Return [x, y] of the center of cell containing provided text 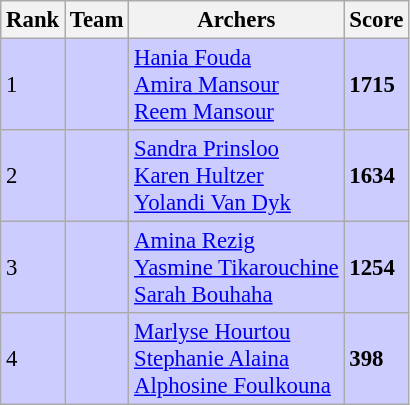
1634 [376, 176]
Marlyse HourtouStephanie AlainaAlphosine Foulkouna [236, 359]
2 [33, 176]
Team [97, 20]
Sandra PrinslooKaren HultzerYolandi Van Dyk [236, 176]
1 [33, 85]
3 [33, 268]
4 [33, 359]
1254 [376, 268]
Amina RezigYasmine TikarouchineSarah Bouhaha [236, 268]
Archers [236, 20]
Score [376, 20]
Rank [33, 20]
Hania FoudaAmira MansourReem Mansour [236, 85]
1715 [376, 85]
398 [376, 359]
